Detect which cell encompasses the target text, then output its [x, y] center coordinate. 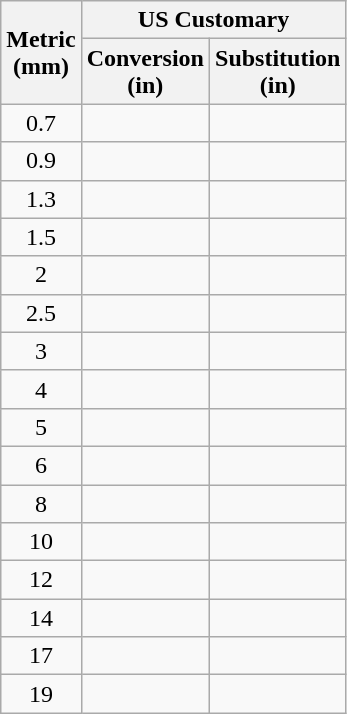
8 [41, 503]
19 [41, 694]
3 [41, 351]
17 [41, 656]
4 [41, 389]
10 [41, 542]
Metric(mm) [41, 52]
5 [41, 427]
2.5 [41, 313]
0.7 [41, 123]
12 [41, 580]
1.5 [41, 237]
14 [41, 618]
1.3 [41, 199]
2 [41, 275]
Substitution(in) [278, 72]
6 [41, 465]
US Customary [214, 20]
0.9 [41, 161]
Conversion(in) [145, 72]
